Capture the cell that displays the provided text and extract its (X, Y) central coordinate. 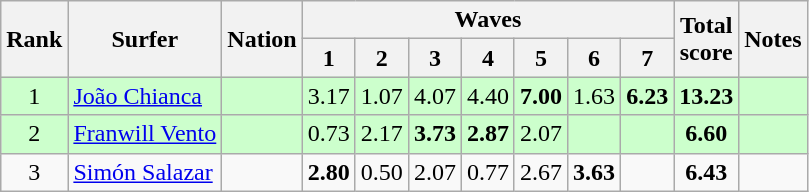
Franwill Vento (145, 134)
7.00 (540, 96)
4.40 (488, 96)
Rank (34, 39)
0.50 (382, 172)
5 (540, 58)
Surfer (145, 39)
Totalscore (706, 39)
Notes (773, 39)
2.17 (382, 134)
3.17 (328, 96)
2.67 (540, 172)
4.07 (434, 96)
1.63 (594, 96)
1.07 (382, 96)
6 (594, 58)
Nation (262, 39)
7 (648, 58)
2.80 (328, 172)
2.87 (488, 134)
Waves (488, 20)
13.23 (706, 96)
6.60 (706, 134)
3.63 (594, 172)
3.73 (434, 134)
Simón Salazar (145, 172)
6.43 (706, 172)
4 (488, 58)
João Chianca (145, 96)
0.73 (328, 134)
6.23 (648, 96)
0.77 (488, 172)
